Find where the given text appears and provide that cell's center as [X, Y] coordinate. 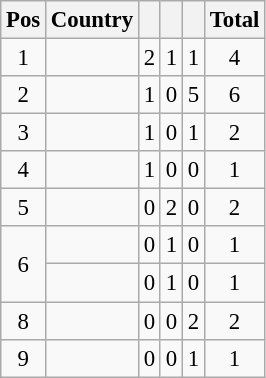
Total [234, 20]
Country [92, 20]
3 [24, 133]
8 [24, 321]
Pos [24, 20]
9 [24, 358]
